Provide the (x, y) coordinate of the cell's center where the given text is located.  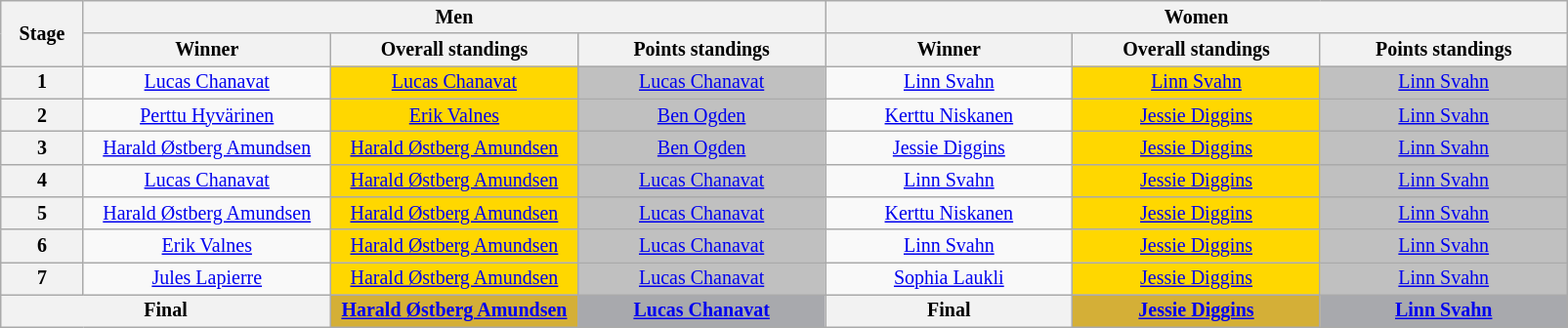
5 (42, 213)
4 (42, 180)
Jules Lapierre (207, 279)
Perttu Hyvärinen (207, 115)
Women (1197, 18)
1 (42, 82)
Stage (42, 33)
Men (454, 18)
6 (42, 246)
2 (42, 115)
7 (42, 279)
3 (42, 148)
Sophia Laukli (950, 279)
